Find where the given text appears and provide that cell's center as (x, y) coordinate. 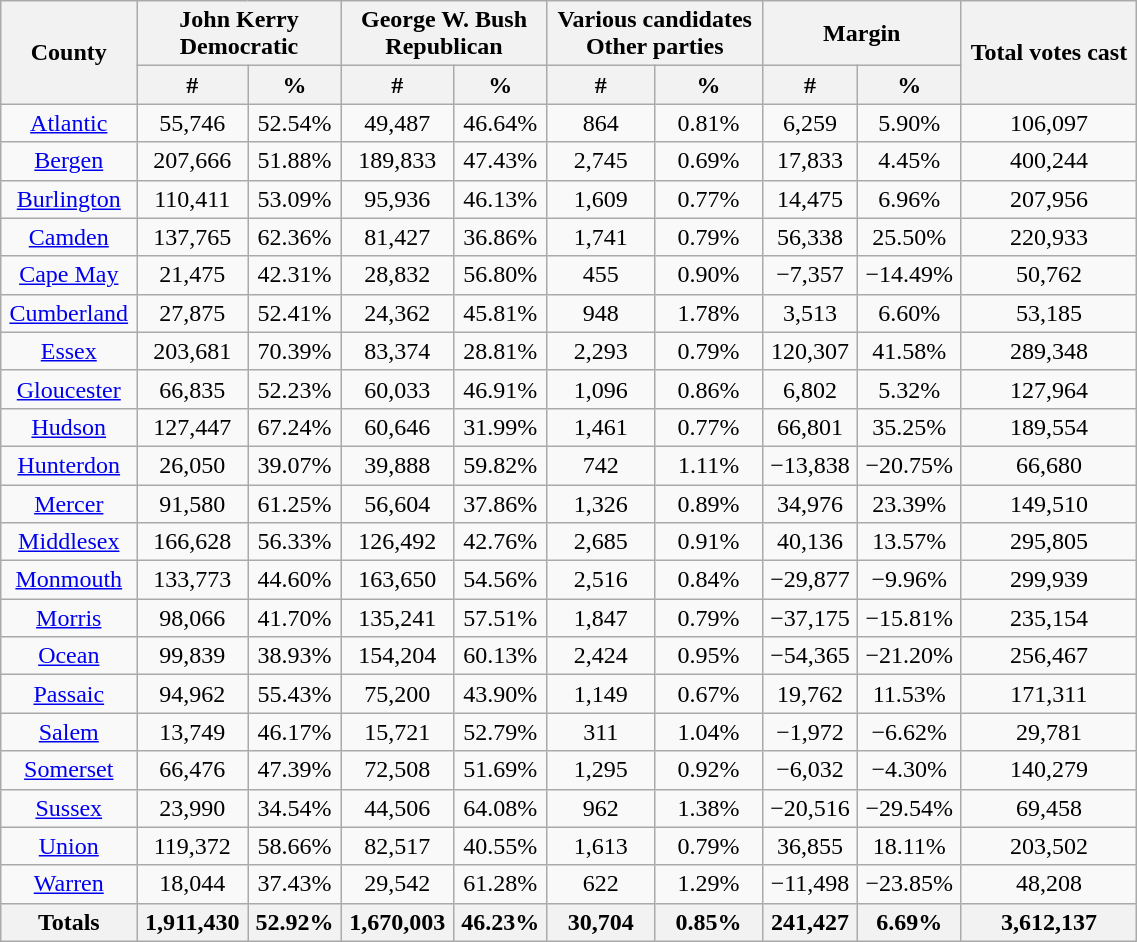
120,307 (810, 351)
3,612,137 (1049, 922)
Various candidatesOther parties (655, 34)
1,326 (601, 503)
−11,498 (810, 884)
18.11% (910, 846)
66,476 (192, 770)
19,762 (810, 694)
−7,357 (810, 275)
59.82% (500, 465)
83,374 (397, 351)
189,554 (1049, 427)
50,762 (1049, 275)
235,154 (1049, 618)
Camden (69, 237)
40.55% (500, 846)
66,801 (810, 427)
Monmouth (69, 580)
69,458 (1049, 808)
66,835 (192, 389)
2,745 (601, 161)
Passaic (69, 694)
6.60% (910, 313)
58.66% (294, 846)
137,765 (192, 237)
27,875 (192, 313)
36,855 (810, 846)
2,516 (601, 580)
−29,877 (810, 580)
34,976 (810, 503)
3,513 (810, 313)
56.80% (500, 275)
41.70% (294, 618)
28.81% (500, 351)
70.39% (294, 351)
−23.85% (910, 884)
110,411 (192, 199)
31.99% (500, 427)
4.45% (910, 161)
36.86% (500, 237)
18,044 (192, 884)
23,990 (192, 808)
52.23% (294, 389)
46.17% (294, 732)
6,259 (810, 123)
Mercer (69, 503)
Gloucester (69, 389)
62.36% (294, 237)
82,517 (397, 846)
133,773 (192, 580)
149,510 (1049, 503)
119,372 (192, 846)
39,888 (397, 465)
42.31% (294, 275)
Burlington (69, 199)
Union (69, 846)
60.13% (500, 656)
6.96% (910, 199)
948 (601, 313)
23.39% (910, 503)
55.43% (294, 694)
99,839 (192, 656)
Morris (69, 618)
George W. BushRepublican (444, 34)
56.33% (294, 542)
−6,032 (810, 770)
0.84% (709, 580)
52.79% (500, 732)
30,704 (601, 922)
Warren (69, 884)
0.86% (709, 389)
13,749 (192, 732)
127,964 (1049, 389)
County (69, 52)
40,136 (810, 542)
52.41% (294, 313)
46.23% (500, 922)
37.43% (294, 884)
−13,838 (810, 465)
75,200 (397, 694)
Cape May (69, 275)
91,580 (192, 503)
Sussex (69, 808)
140,279 (1049, 770)
171,311 (1049, 694)
1,911,430 (192, 922)
Ocean (69, 656)
52.54% (294, 123)
67.24% (294, 427)
1.04% (709, 732)
47.43% (500, 161)
0.81% (709, 123)
1,670,003 (397, 922)
1,461 (601, 427)
29,781 (1049, 732)
1.38% (709, 808)
Essex (69, 351)
1.11% (709, 465)
81,427 (397, 237)
241,427 (810, 922)
207,956 (1049, 199)
61.25% (294, 503)
299,939 (1049, 580)
295,805 (1049, 542)
15,721 (397, 732)
Margin (862, 34)
400,244 (1049, 161)
56,338 (810, 237)
39.07% (294, 465)
−9.96% (910, 580)
166,628 (192, 542)
−20.75% (910, 465)
46.64% (500, 123)
163,650 (397, 580)
52.92% (294, 922)
53.09% (294, 199)
127,447 (192, 427)
Totals (69, 922)
72,508 (397, 770)
−21.20% (910, 656)
60,646 (397, 427)
203,502 (1049, 846)
6,802 (810, 389)
24,362 (397, 313)
17,833 (810, 161)
66,680 (1049, 465)
46.13% (500, 199)
John KerryDemocratic (239, 34)
1.29% (709, 884)
−29.54% (910, 808)
21,475 (192, 275)
Somerset (69, 770)
95,936 (397, 199)
0.69% (709, 161)
44.60% (294, 580)
2,685 (601, 542)
0.67% (709, 694)
Bergen (69, 161)
46.91% (500, 389)
Cumberland (69, 313)
−15.81% (910, 618)
−6.62% (910, 732)
154,204 (397, 656)
45.81% (500, 313)
61.28% (500, 884)
1,613 (601, 846)
864 (601, 123)
5.32% (910, 389)
Hunterdon (69, 465)
106,097 (1049, 123)
26,050 (192, 465)
42.76% (500, 542)
−37,175 (810, 618)
47.39% (294, 770)
Salem (69, 732)
41.58% (910, 351)
43.90% (500, 694)
5.90% (910, 123)
51.88% (294, 161)
28,832 (397, 275)
38.93% (294, 656)
Middlesex (69, 542)
1,096 (601, 389)
126,492 (397, 542)
1.78% (709, 313)
94,962 (192, 694)
1,741 (601, 237)
−14.49% (910, 275)
962 (601, 808)
0.89% (709, 503)
2,424 (601, 656)
135,241 (397, 618)
1,149 (601, 694)
0.91% (709, 542)
−1,972 (810, 732)
54.56% (500, 580)
2,293 (601, 351)
48,208 (1049, 884)
98,066 (192, 618)
1,295 (601, 770)
742 (601, 465)
622 (601, 884)
Atlantic (69, 123)
35.25% (910, 427)
64.08% (500, 808)
44,506 (397, 808)
29,542 (397, 884)
Hudson (69, 427)
−4.30% (910, 770)
14,475 (810, 199)
220,933 (1049, 237)
49,487 (397, 123)
60,033 (397, 389)
256,467 (1049, 656)
−54,365 (810, 656)
−20,516 (810, 808)
13.57% (910, 542)
37.86% (500, 503)
56,604 (397, 503)
0.90% (709, 275)
34.54% (294, 808)
57.51% (500, 618)
55,746 (192, 123)
53,185 (1049, 313)
455 (601, 275)
189,833 (397, 161)
311 (601, 732)
289,348 (1049, 351)
25.50% (910, 237)
51.69% (500, 770)
11.53% (910, 694)
0.85% (709, 922)
Total votes cast (1049, 52)
6.69% (910, 922)
203,681 (192, 351)
0.92% (709, 770)
0.95% (709, 656)
207,666 (192, 161)
1,609 (601, 199)
1,847 (601, 618)
